Return (X, Y) of the center of cell containing provided text 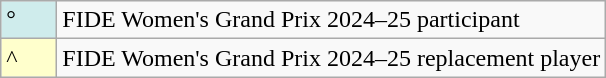
^ (29, 58)
° (29, 20)
FIDE Women's Grand Prix 2024–25 replacement player (332, 58)
FIDE Women's Grand Prix 2024–25 participant (332, 20)
